Detect which cell encompasses the target text, then output its [X, Y] center coordinate. 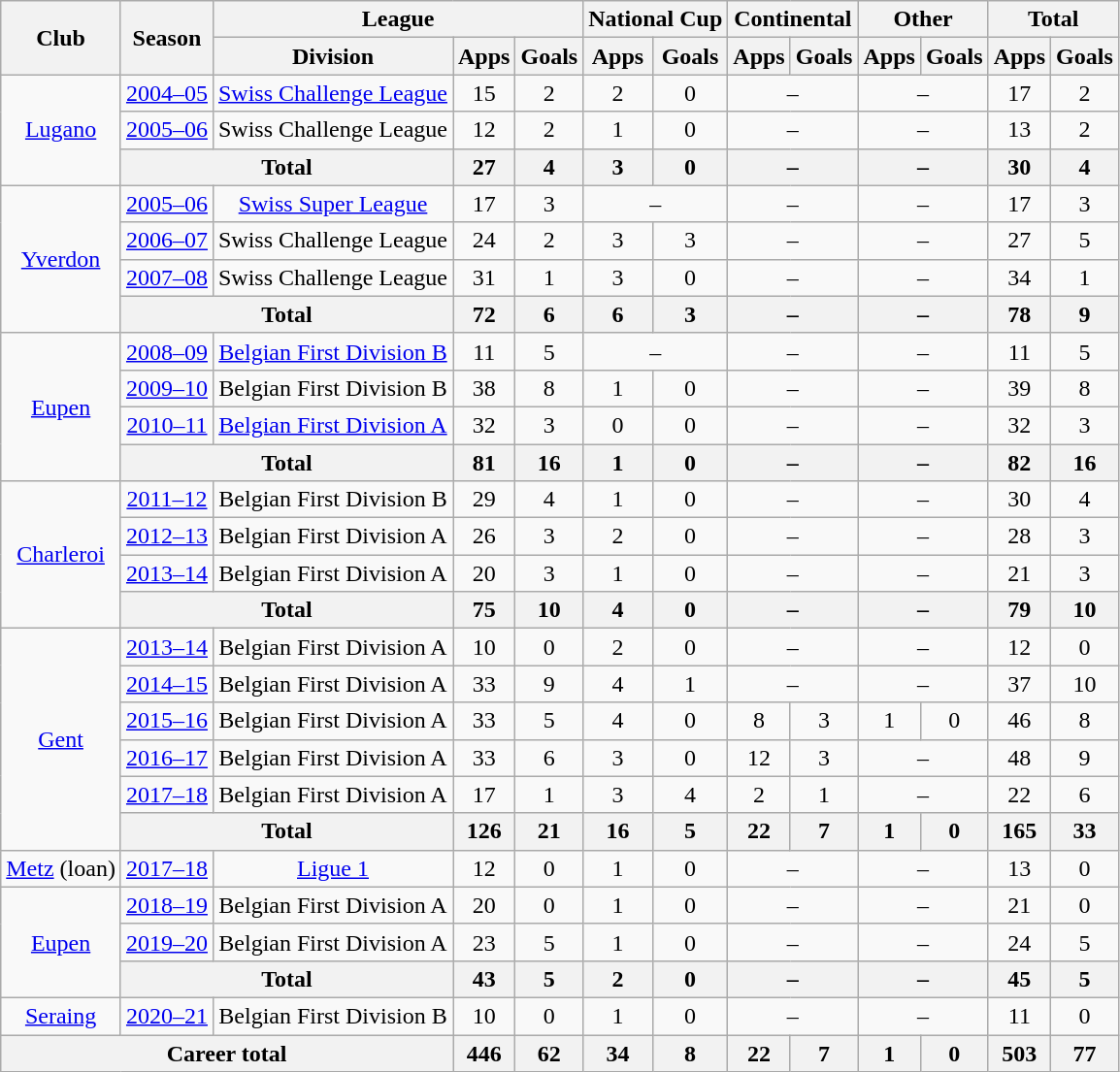
15 [483, 93]
2019–20 [167, 942]
75 [483, 610]
2012–13 [167, 536]
2015–16 [167, 721]
31 [483, 277]
38 [483, 388]
2007–08 [167, 277]
39 [1019, 388]
503 [1019, 1053]
2004–05 [167, 93]
78 [1019, 314]
Gent [61, 739]
28 [1019, 536]
2010–11 [167, 425]
23 [483, 942]
45 [1019, 979]
Yverdon [61, 259]
72 [483, 314]
165 [1019, 831]
82 [1019, 463]
2011–12 [167, 500]
46 [1019, 721]
National Cup [656, 19]
Lugano [61, 130]
Continental [793, 19]
29 [483, 500]
43 [483, 979]
2020–21 [167, 1016]
48 [1019, 758]
Metz (loan) [61, 868]
81 [483, 463]
2018–19 [167, 905]
446 [483, 1053]
Swiss Super League [332, 204]
Other [923, 19]
Club [61, 38]
League [398, 19]
2008–09 [167, 351]
2006–07 [167, 241]
Seraing [61, 1016]
Career total [227, 1053]
26 [483, 536]
2009–10 [167, 388]
2014–15 [167, 684]
Charleroi [61, 555]
77 [1085, 1053]
Season [167, 38]
126 [483, 831]
79 [1019, 610]
2016–17 [167, 758]
Division [332, 56]
Ligue 1 [332, 868]
62 [549, 1053]
37 [1019, 684]
